Return (x, y) of the center of cell containing provided text 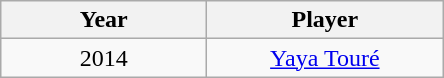
2014 (104, 58)
Year (104, 20)
Yaya Touré (325, 58)
Player (325, 20)
